Pinpoint the cell where the given text exists, returning its (x, y) midpoint coordinate. 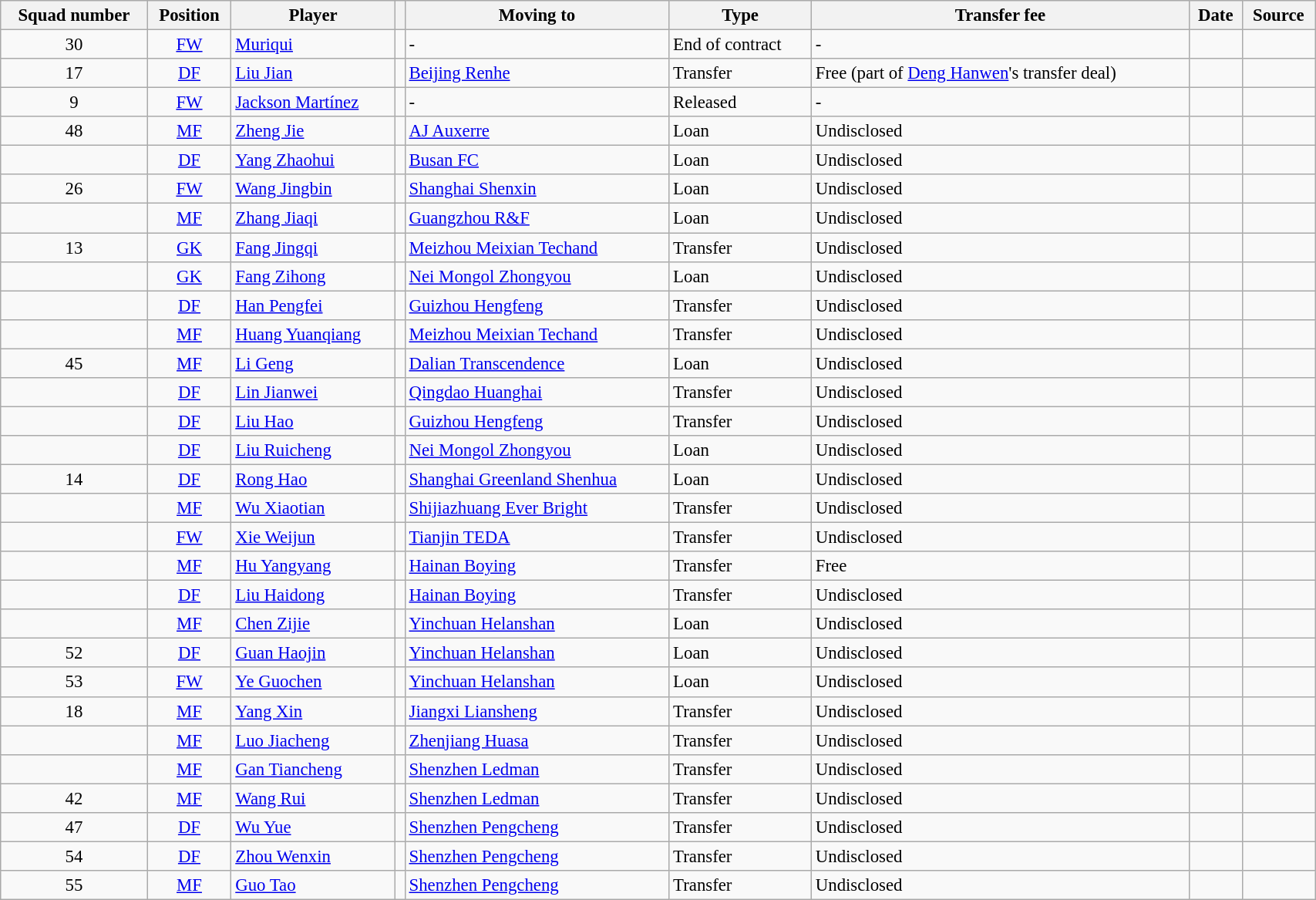
Guan Haojin (313, 653)
Xie Weijun (313, 538)
Qingdao Huanghai (537, 393)
Dalian Transcendence (537, 363)
Squad number (74, 15)
Released (740, 103)
Liu Jian (313, 73)
18 (74, 711)
Shanghai Greenland Shenhua (537, 479)
Type (740, 15)
Li Geng (313, 363)
Date (1215, 15)
45 (74, 363)
Moving to (537, 15)
Free (1001, 566)
13 (74, 248)
Rong Hao (313, 479)
Jiangxi Liansheng (537, 711)
Muriqui (313, 45)
Shijiazhuang Ever Bright (537, 508)
Chen Zijie (313, 624)
Huang Yuanqiang (313, 334)
Gan Tiancheng (313, 769)
47 (74, 828)
Beijing Renhe (537, 73)
Wang Rui (313, 798)
Luo Jiacheng (313, 740)
Zheng Jie (313, 131)
Liu Haidong (313, 595)
Fang Jingqi (313, 248)
Yang Zhaohui (313, 160)
Fang Zihong (313, 276)
54 (74, 856)
Wu Xiaotian (313, 508)
Lin Jianwei (313, 393)
Guo Tao (313, 885)
52 (74, 653)
AJ Auxerre (537, 131)
53 (74, 683)
30 (74, 45)
Tianjin TEDA (537, 538)
Ye Guochen (313, 683)
Liu Hao (313, 421)
Player (313, 15)
Wang Jingbin (313, 189)
Transfer fee (1001, 15)
Zhou Wenxin (313, 856)
Position (190, 15)
Liu Ruicheng (313, 450)
Hu Yangyang (313, 566)
55 (74, 885)
Yang Xin (313, 711)
Shanghai Shenxin (537, 189)
Zhenjiang Huasa (537, 740)
26 (74, 189)
Wu Yue (313, 828)
9 (74, 103)
48 (74, 131)
Source (1278, 15)
17 (74, 73)
Han Pengfei (313, 305)
42 (74, 798)
Busan FC (537, 160)
End of contract (740, 45)
Guangzhou R&F (537, 218)
Free (part of Deng Hanwen's transfer deal) (1001, 73)
Jackson Martínez (313, 103)
Zhang Jiaqi (313, 218)
14 (74, 479)
